Detect which cell encompasses the target text, then output its [X, Y] center coordinate. 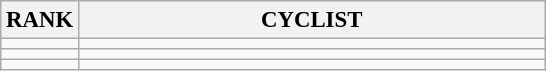
RANK [40, 20]
CYCLIST [312, 20]
